Return the (X, Y) coordinate for the center point of the cell that contains the specified text.  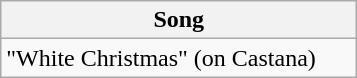
"White Christmas" (on Castana) (179, 58)
Song (179, 20)
